Output the (x, y) coordinate of the center of the cell containing the given text.  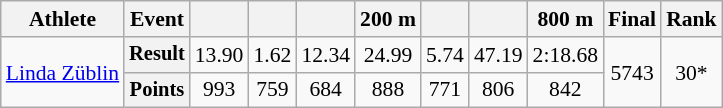
771 (445, 90)
5.74 (445, 55)
888 (388, 90)
800 m (566, 19)
806 (498, 90)
Linda Züblin (62, 72)
2:18.68 (566, 55)
Final (632, 19)
200 m (388, 19)
30* (692, 72)
993 (220, 90)
842 (566, 90)
5743 (632, 72)
Event (157, 19)
Rank (692, 19)
12.34 (326, 55)
Result (157, 55)
47.19 (498, 55)
13.90 (220, 55)
759 (272, 90)
Athlete (62, 19)
684 (326, 90)
1.62 (272, 55)
Points (157, 90)
24.99 (388, 55)
